Detect which cell encompasses the target text, then output its [X, Y] center coordinate. 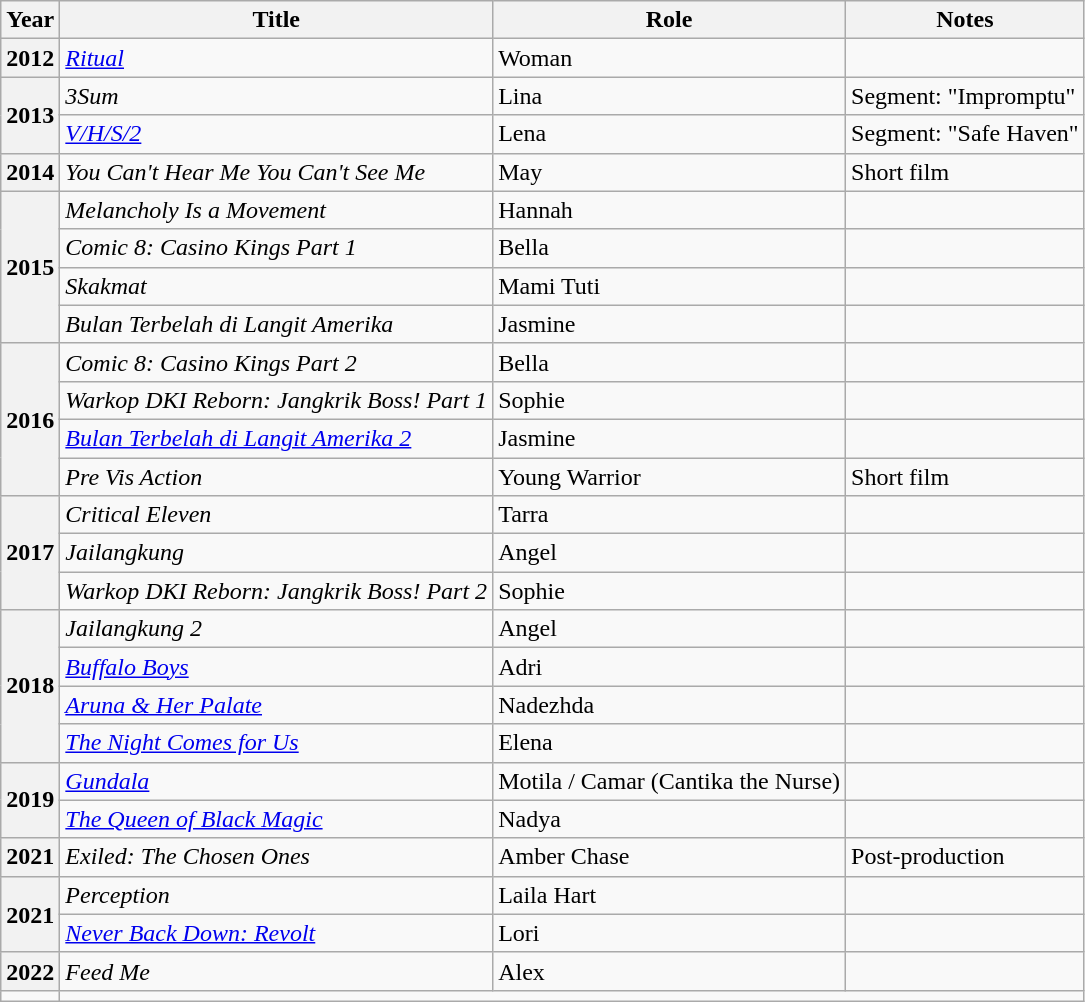
Perception [276, 895]
Young Warrior [670, 477]
Critical Eleven [276, 515]
2013 [30, 115]
Skakmat [276, 286]
Laila Hart [670, 895]
Adri [670, 667]
Jailangkung [276, 553]
Lena [670, 134]
Lina [670, 96]
Segment: "Impromptu" [966, 96]
You Can't Hear Me You Can't See Me [276, 172]
Warkop DKI Reborn: Jangkrik Boss! Part 1 [276, 400]
2017 [30, 553]
Role [670, 20]
Year [30, 20]
Gundala [276, 781]
Comic 8: Casino Kings Part 2 [276, 362]
Comic 8: Casino Kings Part 1 [276, 248]
Notes [966, 20]
May [670, 172]
3Sum [276, 96]
2019 [30, 800]
Warkop DKI Reborn: Jangkrik Boss! Part 2 [276, 591]
Buffalo Boys [276, 667]
Woman [670, 58]
Mami Tuti [670, 286]
Bulan Terbelah di Langit Amerika 2 [276, 438]
Hannah [670, 210]
Segment: "Safe Haven" [966, 134]
Melancholy Is a Movement [276, 210]
The Queen of Black Magic [276, 819]
Bulan Terbelah di Langit Amerika [276, 324]
Motila / Camar (Cantika the Nurse) [670, 781]
The Night Comes for Us [276, 743]
Never Back Down: Revolt [276, 933]
Jailangkung 2 [276, 629]
Nadezhda [670, 705]
2016 [30, 419]
Amber Chase [670, 857]
Exiled: The Chosen Ones [276, 857]
Tarra [670, 515]
Elena [670, 743]
2022 [30, 971]
2012 [30, 58]
2018 [30, 686]
Title [276, 20]
V/H/S/2 [276, 134]
Ritual [276, 58]
Nadya [670, 819]
Alex [670, 971]
2014 [30, 172]
2015 [30, 267]
Lori [670, 933]
Feed Me [276, 971]
Post-production [966, 857]
Aruna & Her Palate [276, 705]
Pre Vis Action [276, 477]
